Extract the (x, y) coordinate from the center of the cell holding the provided text.  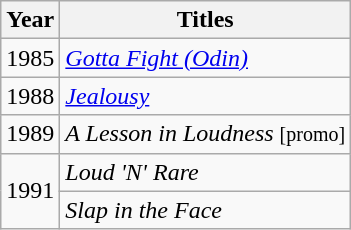
Year (30, 20)
Titles (206, 20)
Loud 'N' Rare (206, 172)
Slap in the Face (206, 210)
1985 (30, 58)
1989 (30, 134)
1991 (30, 191)
Gotta Fight (Odin) (206, 58)
A Lesson in Loudness [promo] (206, 134)
Jealousy (206, 96)
1988 (30, 96)
